Capture the cell that displays the provided text and extract its (x, y) central coordinate. 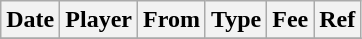
From (171, 20)
Fee (290, 20)
Ref (338, 20)
Player (99, 20)
Type (236, 20)
Date (30, 20)
